Capture the cell that displays the provided text and extract its (x, y) central coordinate. 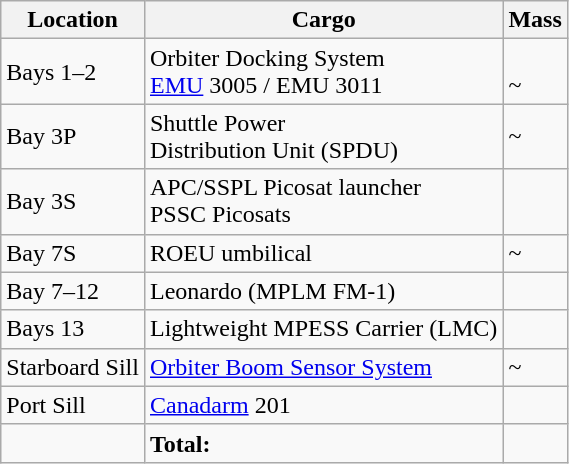
Port Sill (73, 405)
Bay 7S (73, 253)
Cargo (323, 20)
Bays 13 (73, 329)
Canadarm 201 (323, 405)
Bay 7–12 (73, 291)
Bays 1–2 (73, 72)
Orbiter Boom Sensor System (323, 367)
Shuttle Power Distribution Unit (SPDU) (323, 136)
Total: (323, 443)
Leonardo (MPLM FM-1) (323, 291)
Orbiter Docking System EMU 3005 / EMU 3011 (323, 72)
Location (73, 20)
Bay 3P (73, 136)
Starboard Sill (73, 367)
APC/SSPL Picosat launcher PSSC Picosats (323, 202)
ROEU umbilical (323, 253)
Bay 3S (73, 202)
Lightweight MPESS Carrier (LMC) (323, 329)
Mass (535, 20)
